Provide the (x, y) coordinate of the cell's center where the given text is located.  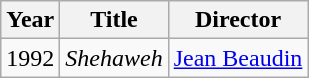
Director (238, 20)
Year (30, 20)
Shehaweh (114, 58)
Jean Beaudin (238, 58)
1992 (30, 58)
Title (114, 20)
